From the cell containing the given text, extract its center point as (x, y) coordinate. 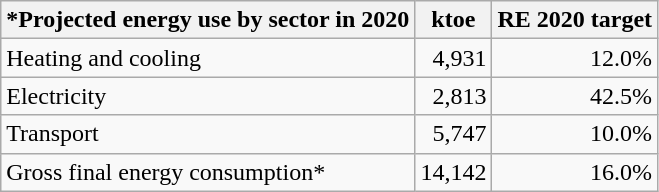
Transport (208, 134)
Electricity (208, 96)
Heating and cooling (208, 58)
42.5% (575, 96)
4,931 (454, 58)
5,747 (454, 134)
12.0% (575, 58)
RE 2020 target (575, 20)
14,142 (454, 172)
ktoe (454, 20)
Gross final energy consumption* (208, 172)
10.0% (575, 134)
*Projected energy use by sector in 2020 (208, 20)
16.0% (575, 172)
2,813 (454, 96)
